Capture the cell that displays the provided text and extract its (X, Y) central coordinate. 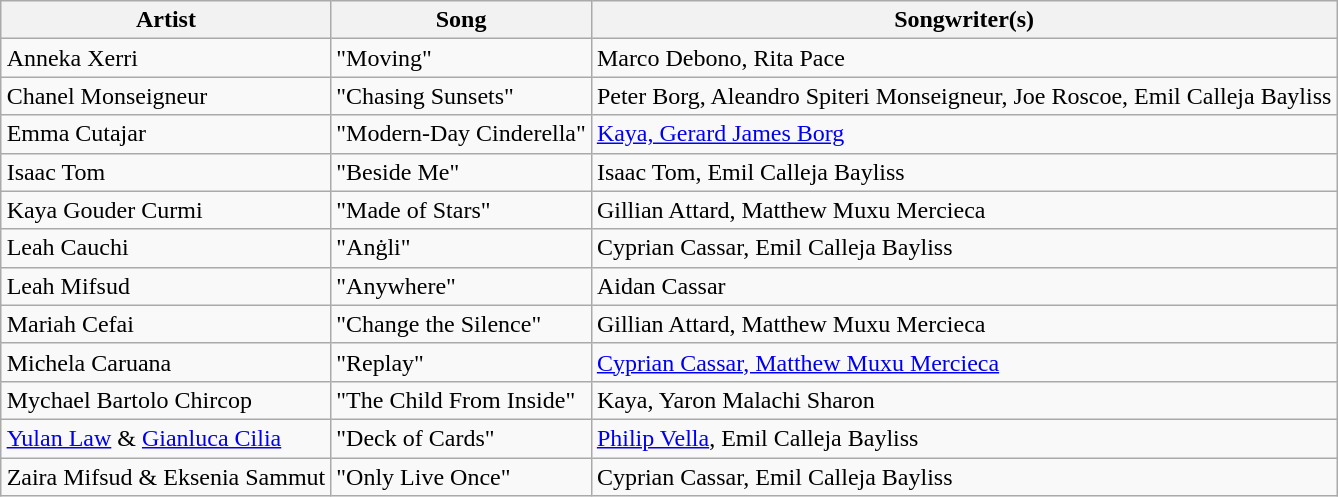
"Anġli" (462, 248)
Leah Mifsud (166, 286)
Chanel Monseigneur (166, 96)
"Anywhere" (462, 286)
Songwriter(s) (964, 20)
"Only Live Once" (462, 477)
Mychael Bartolo Chircop (166, 400)
"The Child From Inside" (462, 400)
Aidan Cassar (964, 286)
Marco Debono, Rita Pace (964, 58)
Cyprian Cassar, Matthew Muxu Mercieca (964, 362)
Kaya Gouder Curmi (166, 210)
Philip Vella, Emil Calleja Bayliss (964, 438)
"Made of Stars" (462, 210)
"Modern-Day Cinderella" (462, 134)
Emma Cutajar (166, 134)
Yulan Law & Gianluca Cilia (166, 438)
Anneka Xerri (166, 58)
"Deck of Cards" (462, 438)
Mariah Cefai (166, 324)
"Chasing Sunsets" (462, 96)
Isaac Tom (166, 172)
Michela Caruana (166, 362)
"Change the Silence" (462, 324)
Kaya, Gerard James Borg (964, 134)
"Moving" (462, 58)
Leah Cauchi (166, 248)
Kaya, Yaron Malachi Sharon (964, 400)
Isaac Tom, Emil Calleja Bayliss (964, 172)
Artist (166, 20)
Peter Borg, Aleandro Spiteri Monseigneur, Joe Roscoe, Emil Calleja Bayliss (964, 96)
"Beside Me" (462, 172)
"Replay" (462, 362)
Song (462, 20)
Zaira Mifsud & Eksenia Sammut (166, 477)
